Extract the [x, y] coordinate from the center of the cell holding the provided text.  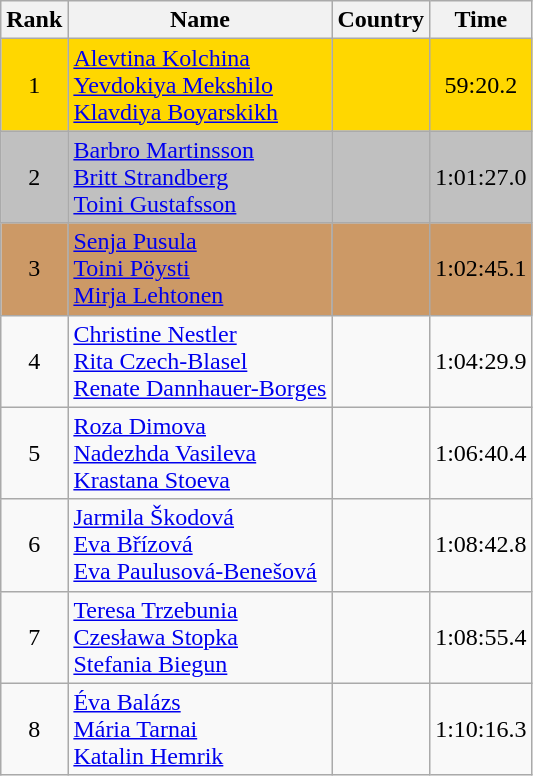
1:10:16.3 [481, 729]
6 [34, 545]
1:02:45.1 [481, 269]
Rank [34, 20]
3 [34, 269]
1 [34, 85]
5 [34, 453]
1:01:27.0 [481, 177]
Jarmila ŠkodováEva BřízováEva Paulusová-Benešová [200, 545]
1:04:29.9 [481, 361]
Alevtina KolchinaYevdokiya MekshiloKlavdiya Boyarskikh [200, 85]
4 [34, 361]
1:06:40.4 [481, 453]
Senja PusulaToini PöystiMirja Lehtonen [200, 269]
Time [481, 20]
Roza DimovaNadezhda VasilevaKrastana Stoeva [200, 453]
2 [34, 177]
Name [200, 20]
7 [34, 637]
1:08:42.8 [481, 545]
Christine NestlerRita Czech-BlaselRenate Dannhauer-Borges [200, 361]
Country [381, 20]
Barbro MartinssonBritt StrandbergToini Gustafsson [200, 177]
8 [34, 729]
Éva BalázsMária TarnaiKatalin Hemrik [200, 729]
Teresa TrzebuniaCzesława StopkaStefania Biegun [200, 637]
1:08:55.4 [481, 637]
59:20.2 [481, 85]
